Pinpoint the cell where the given text exists, returning its (X, Y) midpoint coordinate. 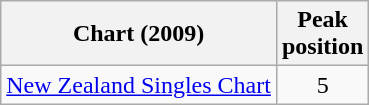
Chart (2009) (139, 34)
Peak position (322, 34)
5 (322, 85)
New Zealand Singles Chart (139, 85)
